Locate the cell with the specified text and output its (X, Y) center coordinate. 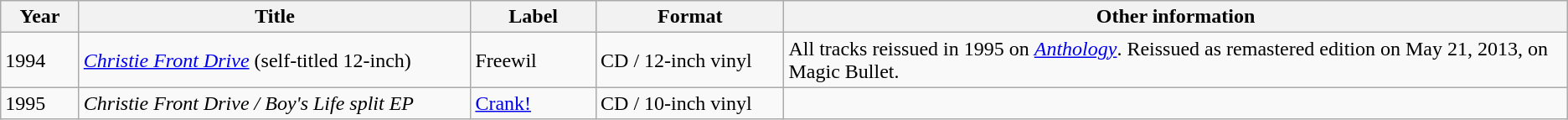
CD / 10-inch vinyl (690, 103)
Freewil (534, 60)
Year (40, 17)
CD / 12-inch vinyl (690, 60)
Label (534, 17)
Format (690, 17)
Christie Front Drive (self-titled 12-inch) (275, 60)
Christie Front Drive / Boy's Life split EP (275, 103)
Title (275, 17)
Crank! (534, 103)
1994 (40, 60)
All tracks reissued in 1995 on Anthology. Reissued as remastered edition on May 21, 2013, on Magic Bullet. (1176, 60)
Other information (1176, 17)
1995 (40, 103)
